Scan for the cell matching the given text and deliver its (X, Y) coordinate at center. 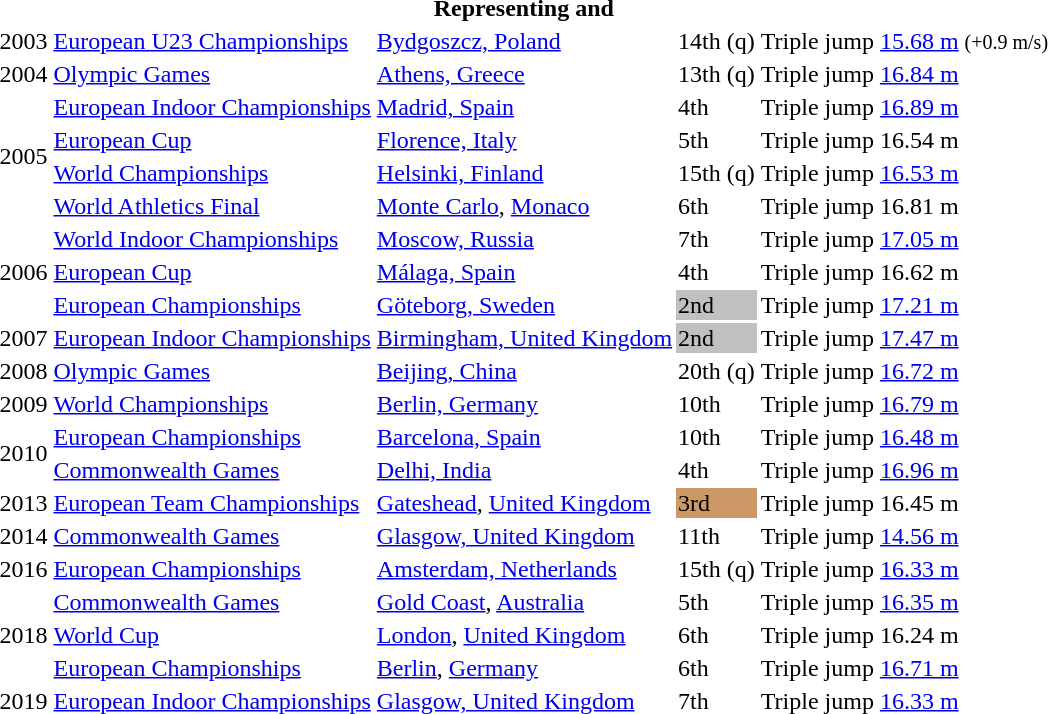
Málaga, Spain (524, 272)
World Athletics Final (212, 206)
13th (q) (717, 74)
11th (717, 536)
Birmingham, United Kingdom (524, 338)
20th (q) (717, 371)
Glasgow, United Kingdom (524, 536)
European Team Championships (212, 503)
Athens, Greece (524, 74)
Göteborg, Sweden (524, 305)
Barcelona, Spain (524, 437)
Madrid, Spain (524, 107)
Beijing, China (524, 371)
Gold Coast, Australia (524, 602)
Monte Carlo, Monaco (524, 206)
Gateshead, United Kingdom (524, 503)
Delhi, India (524, 470)
European U23 Championships (212, 41)
Amsterdam, Netherlands (524, 569)
London, United Kingdom (524, 635)
3rd (717, 503)
7th (717, 239)
Florence, Italy (524, 140)
14th (q) (717, 41)
Moscow, Russia (524, 239)
Bydgoszcz, Poland (524, 41)
World Cup (212, 635)
World Indoor Championships (212, 239)
Helsinki, Finland (524, 173)
